For the text-containing cell, return its midpoint in [X, Y] coordinate format. 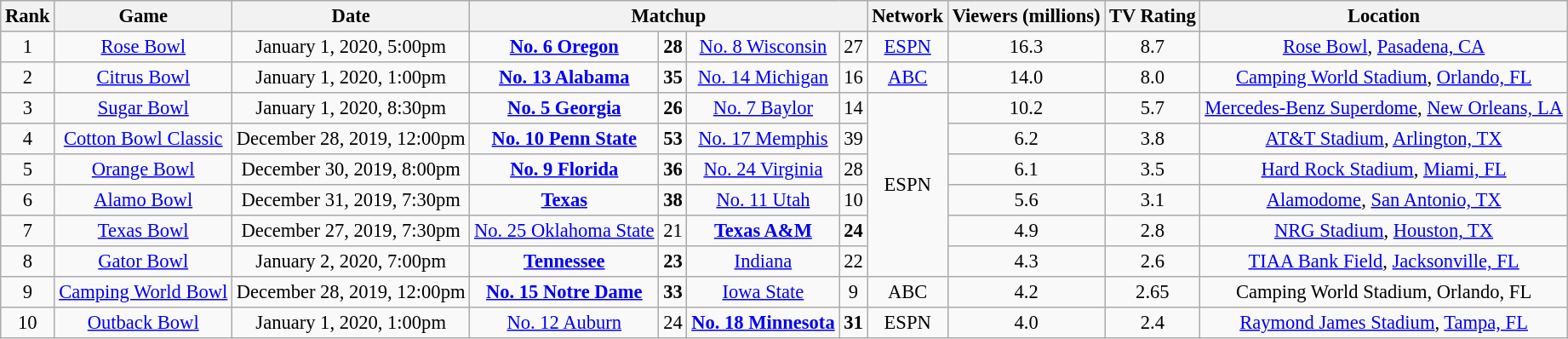
No. 6 Oregon [564, 47]
3.1 [1153, 200]
5.7 [1153, 108]
Texas A&M [763, 231]
36 [672, 169]
31 [853, 323]
39 [853, 139]
January 2, 2020, 7:00pm [351, 261]
TV Rating [1153, 16]
No. 7 Baylor [763, 108]
4.2 [1026, 292]
Location [1384, 16]
23 [672, 261]
Viewers (millions) [1026, 16]
Sugar Bowl [143, 108]
NRG Stadium, Houston, TX [1384, 231]
TIAA Bank Field, Jacksonville, FL [1384, 261]
21 [672, 231]
14 [853, 108]
No. 5 Georgia [564, 108]
No. 13 Alabama [564, 78]
2.4 [1153, 323]
7 [27, 231]
No. 15 Notre Dame [564, 292]
5.6 [1026, 200]
Hard Rock Stadium, Miami, FL [1384, 169]
No. 17 Memphis [763, 139]
53 [672, 139]
8.7 [1153, 47]
14.0 [1026, 78]
AT&T Stadium, Arlington, TX [1384, 139]
Gator Bowl [143, 261]
35 [672, 78]
27 [853, 47]
Date [351, 16]
Rank [27, 16]
Raymond James Stadium, Tampa, FL [1384, 323]
Texas Bowl [143, 231]
16.3 [1026, 47]
No. 12 Auburn [564, 323]
No. 9 Florida [564, 169]
Indiana [763, 261]
4.0 [1026, 323]
Camping World Bowl [143, 292]
No. 14 Michigan [763, 78]
Outback Bowl [143, 323]
4.3 [1026, 261]
2 [27, 78]
January 1, 2020, 8:30pm [351, 108]
26 [672, 108]
December 27, 2019, 7:30pm [351, 231]
10.2 [1026, 108]
Texas [564, 200]
Mercedes-Benz Superdome, New Orleans, LA [1384, 108]
Network [907, 16]
6.2 [1026, 139]
33 [672, 292]
16 [853, 78]
3.5 [1153, 169]
Rose Bowl, Pasadena, CA [1384, 47]
2.6 [1153, 261]
1 [27, 47]
No. 11 Utah [763, 200]
January 1, 2020, 5:00pm [351, 47]
22 [853, 261]
4 [27, 139]
2.8 [1153, 231]
3.8 [1153, 139]
38 [672, 200]
Alamo Bowl [143, 200]
5 [27, 169]
Iowa State [763, 292]
Game [143, 16]
Orange Bowl [143, 169]
2.65 [1153, 292]
Citrus Bowl [143, 78]
No. 25 Oklahoma State [564, 231]
4.9 [1026, 231]
8 [27, 261]
No. 18 Minnesota [763, 323]
6 [27, 200]
No. 24 Virginia [763, 169]
Cotton Bowl Classic [143, 139]
December 30, 2019, 8:00pm [351, 169]
3 [27, 108]
8.0 [1153, 78]
6.1 [1026, 169]
Rose Bowl [143, 47]
December 31, 2019, 7:30pm [351, 200]
Alamodome, San Antonio, TX [1384, 200]
Tennessee [564, 261]
No. 10 Penn State [564, 139]
Matchup [669, 16]
No. 8 Wisconsin [763, 47]
